Locate the cell with the specified text and output its [X, Y] center coordinate. 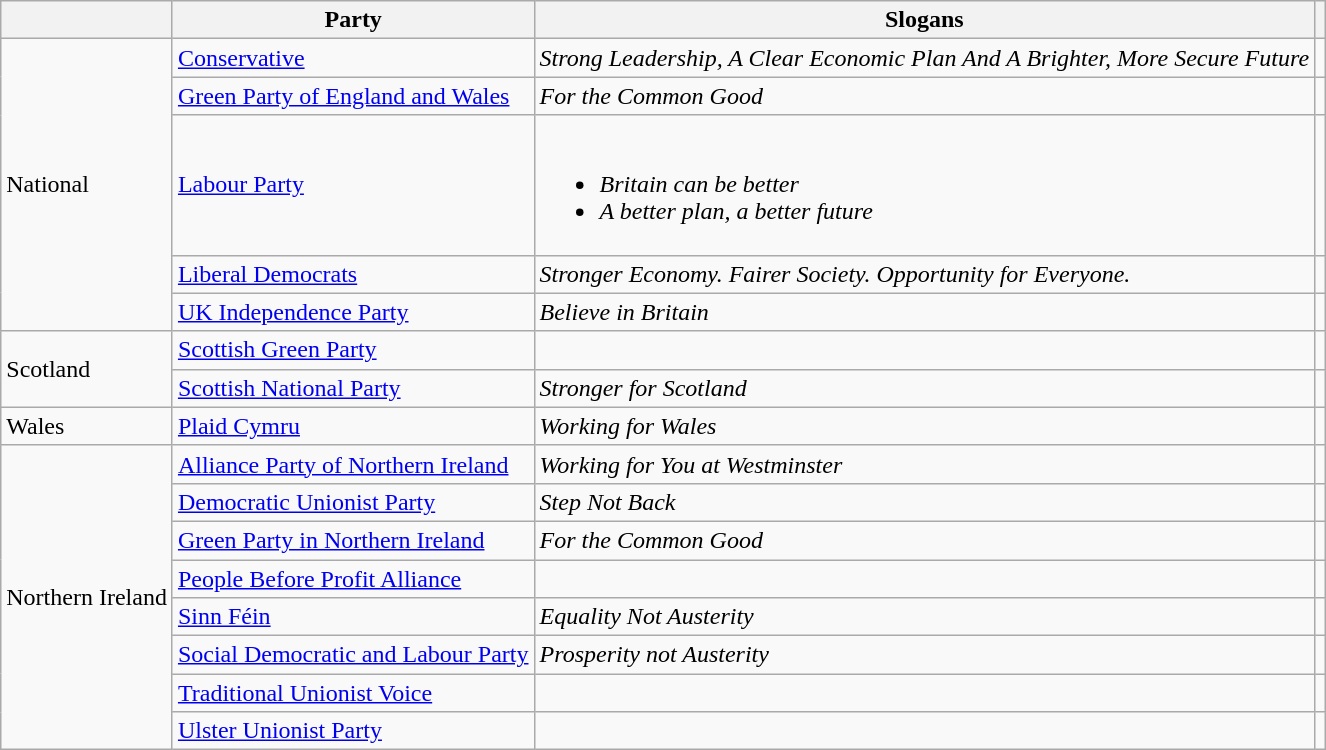
Northern Ireland [87, 597]
Liberal Democrats [353, 274]
Traditional Unionist Voice [353, 693]
Believe in Britain [924, 312]
Plaid Cymru [353, 426]
Strong Leadership, A Clear Economic Plan And A Brighter, More Secure Future [924, 58]
National [87, 185]
Democratic Unionist Party [353, 502]
People Before Profit Alliance [353, 579]
Working for Wales [924, 426]
Stronger for Scotland [924, 388]
Scottish Green Party [353, 350]
Ulster Unionist Party [353, 731]
Equality Not Austerity [924, 617]
Social Democratic and Labour Party [353, 655]
Labour Party [353, 185]
Conservative [353, 58]
Green Party of England and Wales [353, 96]
Party [353, 20]
Wales [87, 426]
Green Party in Northern Ireland [353, 540]
Working for You at Westminster [924, 464]
Slogans [924, 20]
Britain can be betterA better plan, a better future [924, 185]
Scottish National Party [353, 388]
Scotland [87, 369]
UK Independence Party [353, 312]
Step Not Back [924, 502]
Sinn Féin [353, 617]
Stronger Economy. Fairer Society. Opportunity for Everyone. [924, 274]
Prosperity not Austerity [924, 655]
Alliance Party of Northern Ireland [353, 464]
